Locate the cell with the specified text and output its (X, Y) center coordinate. 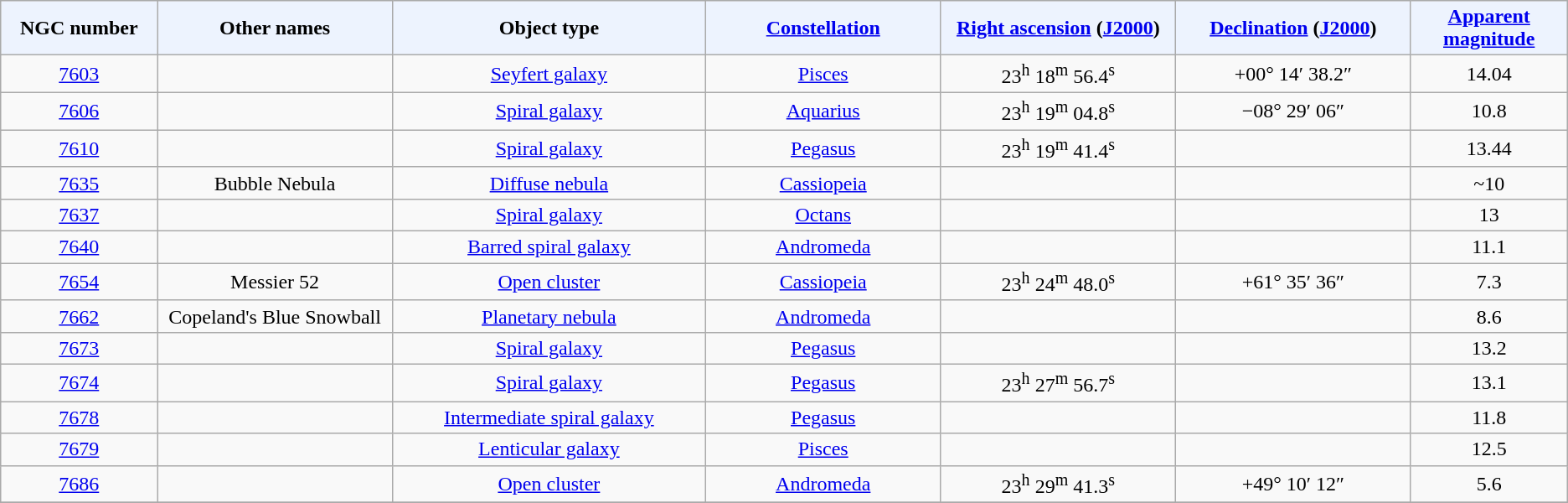
7686 (79, 485)
13.44 (1489, 149)
11.1 (1489, 247)
Intermediate spiral galaxy (549, 417)
7654 (79, 282)
+61° 35′ 36″ (1293, 282)
13 (1489, 215)
7673 (79, 348)
7679 (79, 449)
Apparent magnitude (1489, 29)
7640 (79, 247)
−08° 29′ 06″ (1293, 111)
7606 (79, 111)
23h 19m 04.8s (1059, 111)
7610 (79, 149)
7674 (79, 382)
Object type (549, 29)
23h 24m 48.0s (1059, 282)
Other names (275, 29)
23h 27m 56.7s (1059, 382)
Planetary nebula (549, 316)
Octans (823, 215)
~10 (1489, 183)
Barred spiral galaxy (549, 247)
5.6 (1489, 485)
13.1 (1489, 382)
8.6 (1489, 316)
7662 (79, 316)
13.2 (1489, 348)
Seyfert galaxy (549, 74)
11.8 (1489, 417)
Messier 52 (275, 282)
7637 (79, 215)
Bubble Nebula (275, 183)
7635 (79, 183)
12.5 (1489, 449)
7.3 (1489, 282)
7678 (79, 417)
+49° 10′ 12″ (1293, 485)
7603 (79, 74)
+00° 14′ 38.2″ (1293, 74)
23h 18m 56.4s (1059, 74)
Constellation (823, 29)
23h 19m 41.4s (1059, 149)
Declination (J2000) (1293, 29)
Diffuse nebula (549, 183)
Right ascension (J2000) (1059, 29)
NGC number (79, 29)
Copeland's Blue Snowball (275, 316)
14.04 (1489, 74)
10.8 (1489, 111)
23h 29m 41.3s (1059, 485)
Lenticular galaxy (549, 449)
Aquarius (823, 111)
